Provide the [X, Y] coordinate of the cell's center where the given text is located.  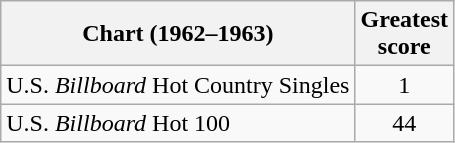
1 [404, 85]
U.S. Billboard Hot 100 [178, 123]
U.S. Billboard Hot Country Singles [178, 85]
Greatestscore [404, 34]
44 [404, 123]
Chart (1962–1963) [178, 34]
